For the text-containing cell, return its midpoint in [x, y] coordinate format. 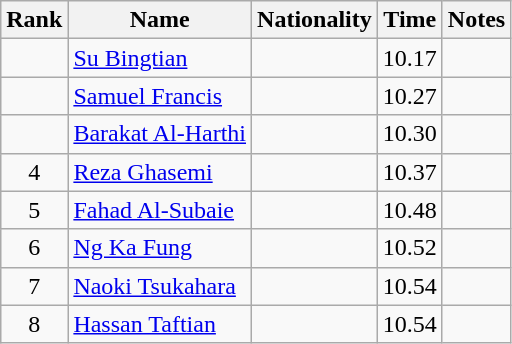
Hassan Taftian [160, 324]
Time [410, 20]
Reza Ghasemi [160, 172]
Su Bingtian [160, 58]
10.48 [410, 210]
8 [34, 324]
Name [160, 20]
10.17 [410, 58]
Samuel Francis [160, 96]
10.52 [410, 248]
5 [34, 210]
Naoki Tsukahara [160, 286]
7 [34, 286]
Ng Ka Fung [160, 248]
6 [34, 248]
Rank [34, 20]
10.30 [410, 134]
10.27 [410, 96]
Nationality [315, 20]
4 [34, 172]
Notes [476, 20]
10.37 [410, 172]
Fahad Al-Subaie [160, 210]
Barakat Al-Harthi [160, 134]
